Return the (x, y) coordinate for the center point of the cell that contains the specified text.  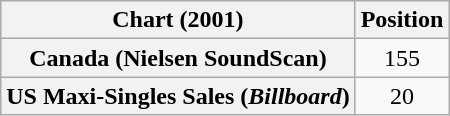
Position (402, 20)
20 (402, 96)
Canada (Nielsen SoundScan) (178, 58)
Chart (2001) (178, 20)
155 (402, 58)
US Maxi-Singles Sales (Billboard) (178, 96)
